Return the (x, y) coordinate for the center point of the cell that contains the specified text.  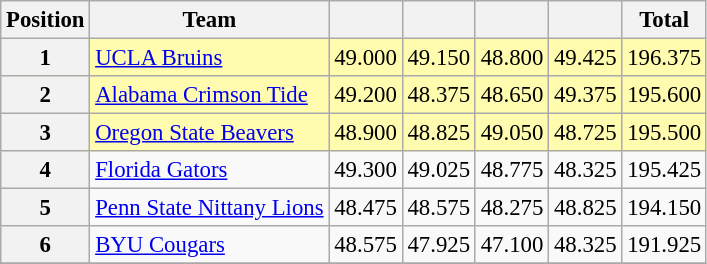
Total (664, 20)
Penn State Nittany Lions (210, 208)
47.925 (438, 245)
6 (46, 245)
2 (46, 95)
Alabama Crimson Tide (210, 95)
195.600 (664, 95)
UCLA Bruins (210, 58)
49.050 (512, 133)
BYU Cougars (210, 245)
196.375 (664, 58)
49.200 (366, 95)
191.925 (664, 245)
48.650 (512, 95)
49.375 (586, 95)
194.150 (664, 208)
49.025 (438, 170)
47.100 (512, 245)
48.775 (512, 170)
195.425 (664, 170)
48.800 (512, 58)
48.475 (366, 208)
48.900 (366, 133)
48.375 (438, 95)
48.275 (512, 208)
Team (210, 20)
Florida Gators (210, 170)
5 (46, 208)
49.000 (366, 58)
1 (46, 58)
Oregon State Beavers (210, 133)
Position (46, 20)
4 (46, 170)
49.425 (586, 58)
3 (46, 133)
195.500 (664, 133)
49.150 (438, 58)
49.300 (366, 170)
48.725 (586, 133)
